Find where the given text appears and provide that cell's center as [x, y] coordinate. 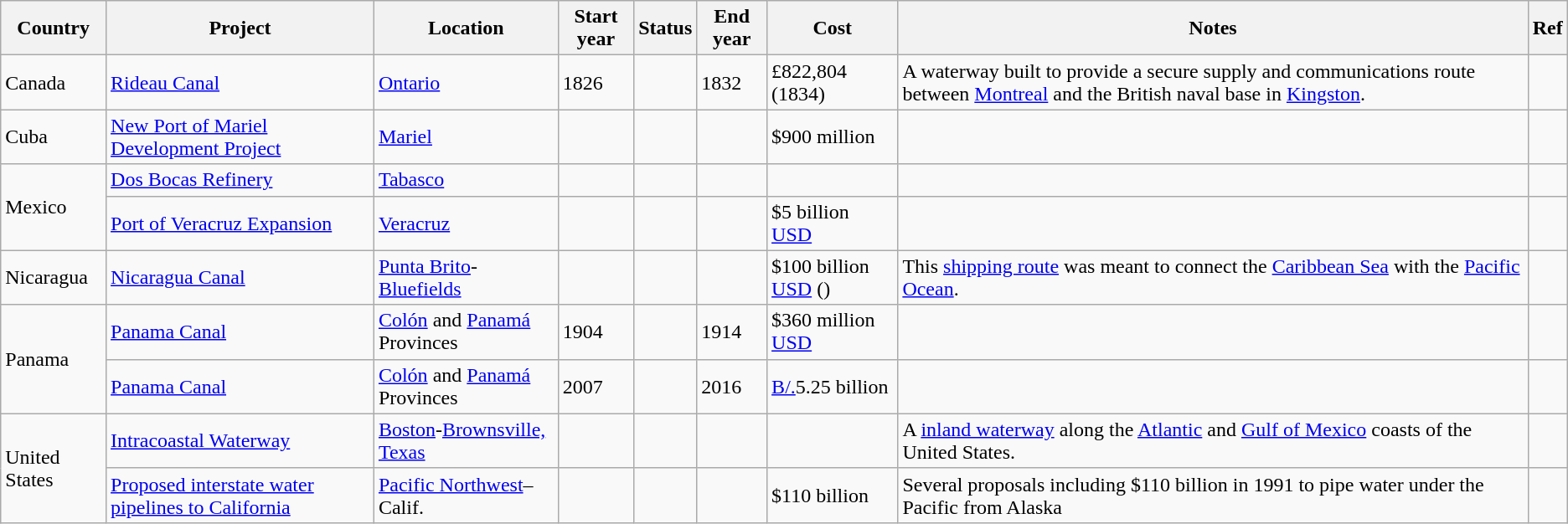
Project [240, 28]
Ontario [466, 82]
2007 [596, 387]
Pacific Northwest–Calif. [466, 496]
Dos Bocas Refinery [240, 180]
$110 billion [833, 496]
United States [54, 468]
Notes [1213, 28]
Mariel [466, 137]
Nicaragua [54, 278]
Canada [54, 82]
New Port of Mariel Development Project [240, 137]
$5 billion USD [833, 223]
Proposed interstate water pipelines to California [240, 496]
2016 [732, 387]
Tabasco [466, 180]
Ref [1548, 28]
Country [54, 28]
Several proposals including $110 billion in 1991 to pipe water under the Pacific from Alaska [1213, 496]
Boston-Brownsville, Texas [466, 440]
Intracoastal Waterway [240, 440]
Mexico [54, 208]
Panama [54, 359]
Location [466, 28]
$360 million USD [833, 331]
1832 [732, 82]
B/.5.25 billion [833, 387]
1904 [596, 331]
Nicaragua Canal [240, 278]
Cuba [54, 137]
$100 billion USD () [833, 278]
Cost [833, 28]
Veracruz [466, 223]
1914 [732, 331]
Rideau Canal [240, 82]
Start year [596, 28]
Port of Veracruz Expansion [240, 223]
1826 [596, 82]
End year [732, 28]
This shipping route was meant to connect the Caribbean Sea with the Pacific Ocean. [1213, 278]
£822,804 (1834) [833, 82]
Punta Brito-Bluefields [466, 278]
$900 million [833, 137]
A waterway built to provide a secure supply and communications route between Montreal and the British naval base in Kingston. [1213, 82]
Status [665, 28]
A inland waterway along the Atlantic and Gulf of Mexico coasts of the United States. [1213, 440]
